Search for the cell housing the specified text and yield its (x, y) center coordinate. 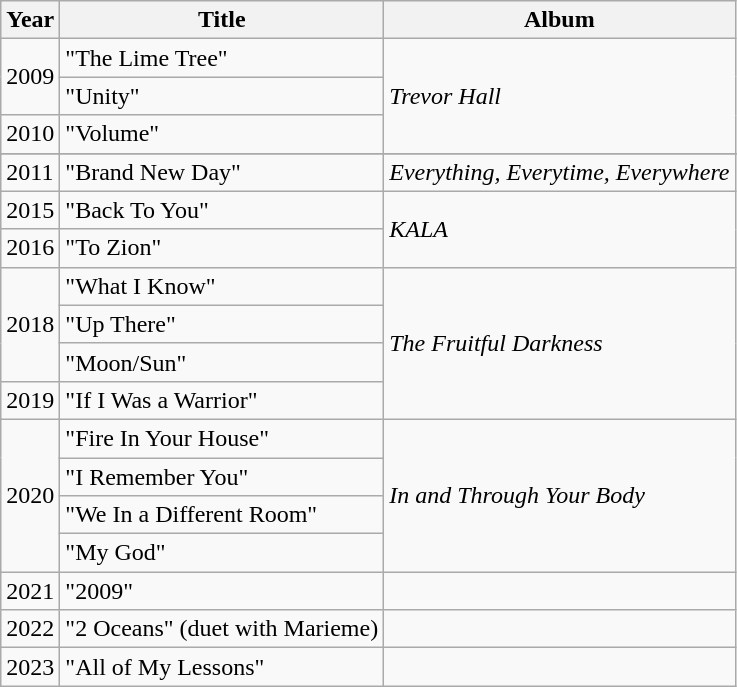
"All of My Lessons" (222, 667)
"If I Was a Warrior" (222, 400)
2023 (30, 667)
"My God" (222, 553)
"Fire In Your House" (222, 438)
"I Remember You" (222, 477)
"The Lime Tree" (222, 58)
"To Zion" (222, 248)
"We In a Different Room" (222, 515)
2015 (30, 210)
2022 (30, 629)
"Brand New Day" (222, 172)
2019 (30, 400)
"Moon/Sun" (222, 362)
The Fruitful Darkness (560, 343)
"2009" (222, 591)
"Up There" (222, 324)
Everything, Everytime, Everywhere (560, 172)
2016 (30, 248)
KALA (560, 229)
Title (222, 20)
"2 Oceans" (duet with Marieme) (222, 629)
"Volume" (222, 134)
2009 (30, 77)
2020 (30, 495)
Trevor Hall (560, 96)
2018 (30, 324)
"What I Know" (222, 286)
"Unity" (222, 96)
2011 (30, 172)
"Back To You" (222, 210)
2021 (30, 591)
2010 (30, 134)
In and Through Your Body (560, 495)
Album (560, 20)
Year (30, 20)
